Determine the [x, y] coordinate at the center of the cell enclosing the given text.  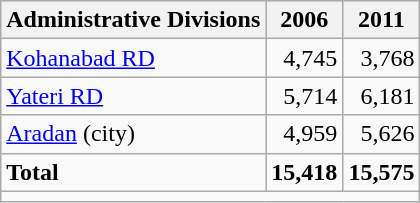
4,745 [304, 58]
Kohanabad RD [134, 58]
2006 [304, 20]
Administrative Divisions [134, 20]
15,418 [304, 172]
6,181 [382, 96]
Aradan (city) [134, 134]
4,959 [304, 134]
5,626 [382, 134]
15,575 [382, 172]
3,768 [382, 58]
5,714 [304, 96]
Total [134, 172]
Yateri RD [134, 96]
2011 [382, 20]
